Pinpoint the cell where the given text exists, returning its [x, y] midpoint coordinate. 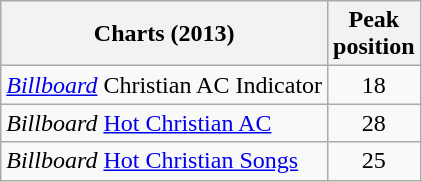
Charts (2013) [164, 34]
Billboard Christian AC Indicator [164, 85]
28 [374, 123]
18 [374, 85]
25 [374, 161]
Billboard Hot Christian AC [164, 123]
Peakposition [374, 34]
Billboard Hot Christian Songs [164, 161]
